Capture the cell that displays the provided text and extract its (x, y) central coordinate. 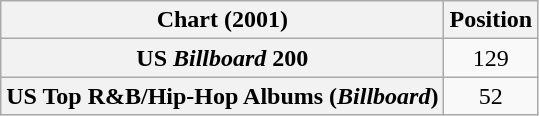
US Billboard 200 (222, 58)
52 (491, 96)
Position (491, 20)
Chart (2001) (222, 20)
US Top R&B/Hip-Hop Albums (Billboard) (222, 96)
129 (491, 58)
